Identify which cell holds the provided text, then report its [x, y] central coordinate. 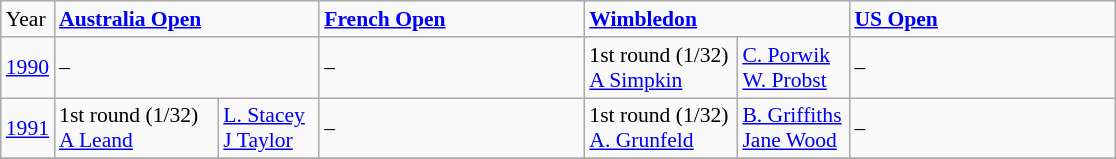
US Open [982, 19]
1st round (1/32) A Leand [136, 128]
Year [28, 19]
1991 [28, 128]
French Open [452, 19]
Wimbledon [716, 19]
B. Griffiths Jane Wood [793, 128]
Australia Open [186, 19]
1990 [28, 68]
1st round (1/32) A. Grunfeld [660, 128]
1st round (1/32) A Simpkin [660, 68]
L. Stacey J Taylor [268, 128]
C. Porwik W. Probst [793, 68]
